Scan for the cell matching the given text and deliver its [X, Y] coordinate at center. 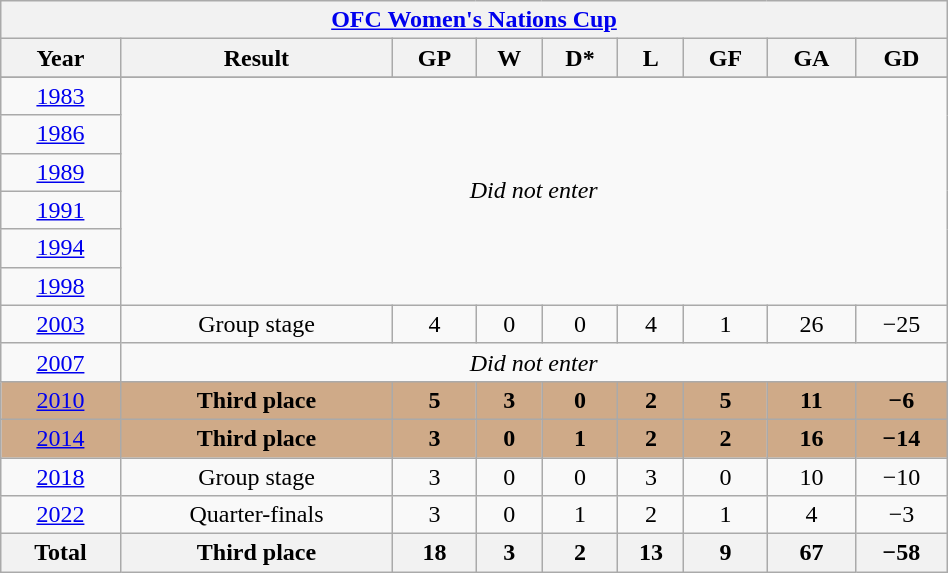
GP [434, 58]
GA [811, 58]
2014 [60, 438]
16 [811, 438]
−10 [902, 477]
L [651, 58]
GF [726, 58]
−14 [902, 438]
−6 [902, 400]
1986 [60, 134]
−25 [902, 324]
Quarter-finals [256, 515]
2022 [60, 515]
9 [726, 553]
18 [434, 553]
OFC Women's Nations Cup [474, 20]
11 [811, 400]
−58 [902, 553]
2010 [60, 400]
2018 [60, 477]
Total [60, 553]
13 [651, 553]
−3 [902, 515]
2007 [60, 362]
1983 [60, 96]
GD [902, 58]
1989 [60, 172]
Result [256, 58]
D* [580, 58]
26 [811, 324]
10 [811, 477]
67 [811, 553]
2003 [60, 324]
W [509, 58]
1998 [60, 286]
1994 [60, 248]
Year [60, 58]
1991 [60, 210]
